Search for the cell housing the specified text and yield its [X, Y] center coordinate. 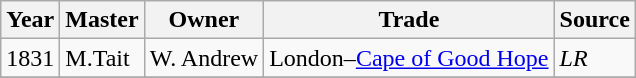
Trade [409, 20]
Owner [204, 20]
LR [594, 58]
W. Andrew [204, 58]
M.Tait [102, 58]
Year [30, 20]
London–Cape of Good Hope [409, 58]
Master [102, 20]
Source [594, 20]
1831 [30, 58]
